Output the (x, y) coordinate of the center of the cell containing the given text.  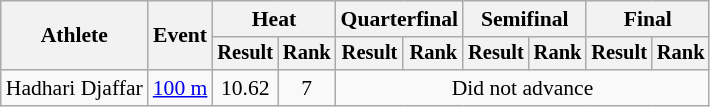
Event (180, 36)
7 (307, 88)
100 m (180, 88)
Heat (274, 19)
Did not advance (523, 88)
Athlete (74, 36)
Semifinal (524, 19)
Final (648, 19)
Hadhari Djaffar (74, 88)
10.62 (245, 88)
Quarterfinal (400, 19)
